Locate the cell with the specified text and output its [x, y] center coordinate. 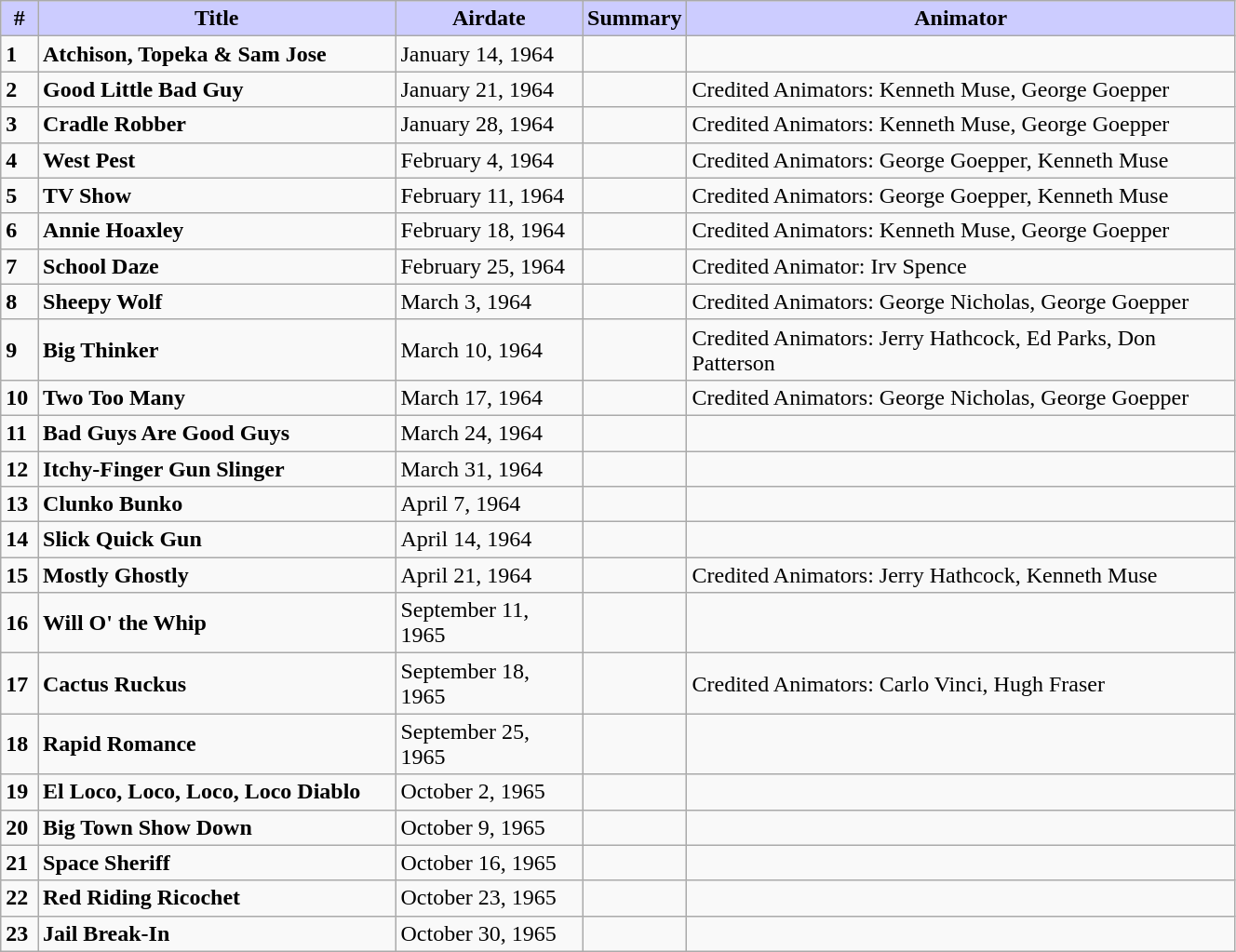
March 3, 1964 [490, 302]
Slick Quick Gun [216, 540]
October 30, 1965 [490, 933]
April 21, 1964 [490, 575]
Big Thinker [216, 350]
Cactus Ruckus [216, 683]
Annie Hoaxley [216, 231]
January 14, 1964 [490, 54]
Mostly Ghostly [216, 575]
6 [20, 231]
Atchison, Topeka & Sam Jose [216, 54]
5 [20, 195]
16 [20, 623]
January 28, 1964 [490, 125]
March 10, 1964 [490, 350]
7 [20, 266]
March 24, 1964 [490, 433]
October 16, 1965 [490, 863]
4 [20, 160]
21 [20, 863]
March 17, 1964 [490, 397]
13 [20, 504]
1 [20, 54]
Cradle Robber [216, 125]
23 [20, 933]
Clunko Bunko [216, 504]
TV Show [216, 195]
12 [20, 468]
Bad Guys Are Good Guys [216, 433]
# [20, 19]
Big Town Show Down [216, 827]
Will O' the Whip [216, 623]
Red Riding Ricochet [216, 898]
October 9, 1965 [490, 827]
22 [20, 898]
February 11, 1964 [490, 195]
8 [20, 302]
April 7, 1964 [490, 504]
9 [20, 350]
19 [20, 792]
West Pest [216, 160]
Animator [961, 19]
October 23, 1965 [490, 898]
Space Sheriff [216, 863]
11 [20, 433]
April 14, 1964 [490, 540]
Credited Animators: Carlo Vinci, Hugh Fraser [961, 683]
Two Too Many [216, 397]
Credited Animators: Jerry Hathcock, Kenneth Muse [961, 575]
February 25, 1964 [490, 266]
2 [20, 89]
March 31, 1964 [490, 468]
Credited Animator: Irv Spence [961, 266]
3 [20, 125]
September 11, 1965 [490, 623]
October 2, 1965 [490, 792]
Sheepy Wolf [216, 302]
February 18, 1964 [490, 231]
Itchy-Finger Gun Slinger [216, 468]
School Daze [216, 266]
January 21, 1964 [490, 89]
Good Little Bad Guy [216, 89]
February 4, 1964 [490, 160]
September 18, 1965 [490, 683]
Title [216, 19]
Rapid Romance [216, 744]
Summary [635, 19]
Jail Break-In [216, 933]
September 25, 1965 [490, 744]
15 [20, 575]
Credited Animators: Jerry Hathcock, Ed Parks, Don Patterson [961, 350]
El Loco, Loco, Loco, Loco Diablo [216, 792]
18 [20, 744]
20 [20, 827]
Airdate [490, 19]
10 [20, 397]
14 [20, 540]
17 [20, 683]
